Capture the cell that displays the provided text and extract its (X, Y) central coordinate. 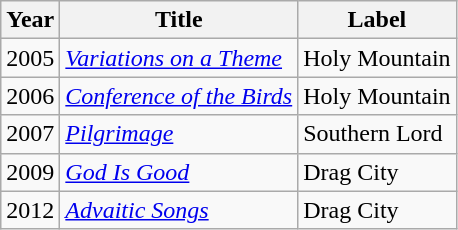
Pilgrimage (179, 134)
Title (179, 20)
2009 (30, 172)
2005 (30, 58)
God Is Good (179, 172)
Conference of the Birds (179, 96)
Variations on a Theme (179, 58)
2006 (30, 96)
Year (30, 20)
2012 (30, 210)
Southern Lord (377, 134)
Label (377, 20)
Advaitic Songs (179, 210)
2007 (30, 134)
